Return [x, y] of the center of cell containing provided text 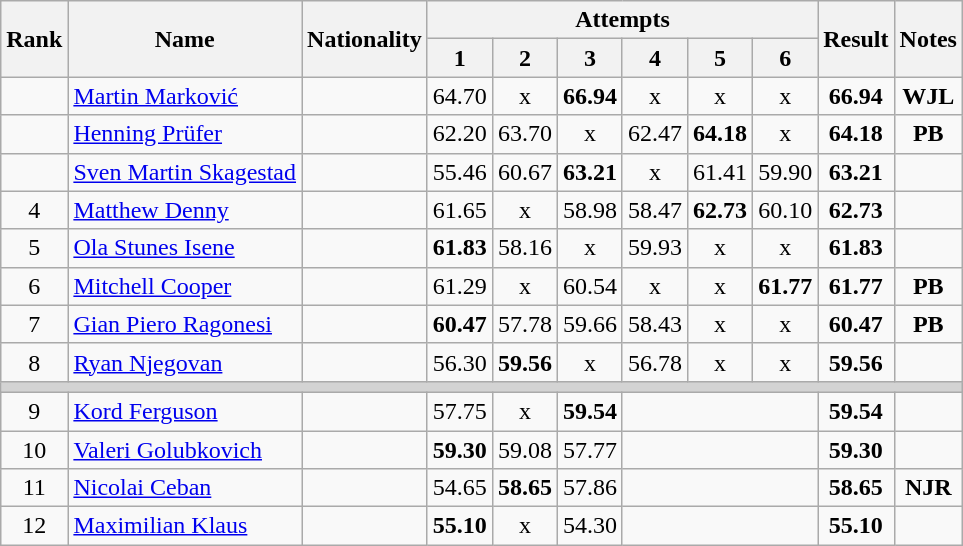
58.16 [524, 248]
Attempts [622, 20]
Matthew Denny [185, 210]
Gian Piero Ragonesi [185, 324]
60.54 [590, 286]
57.77 [590, 449]
61.65 [460, 210]
60.67 [524, 172]
Martin Marković [185, 96]
57.75 [460, 411]
59.90 [786, 172]
8 [34, 362]
Result [856, 39]
64.70 [460, 96]
Sven Martin Skagestad [185, 172]
Henning Prüfer [185, 134]
58.43 [654, 324]
54.30 [590, 526]
Nicolai Ceban [185, 488]
59.93 [654, 248]
62.47 [654, 134]
57.86 [590, 488]
Kord Ferguson [185, 411]
NJR [928, 488]
60.10 [786, 210]
61.41 [720, 172]
54.65 [460, 488]
58.47 [654, 210]
56.30 [460, 362]
Notes [928, 39]
1 [460, 58]
12 [34, 526]
Ola Stunes Isene [185, 248]
59.66 [590, 324]
61.29 [460, 286]
59.08 [524, 449]
57.78 [524, 324]
Valeri Golubkovich [185, 449]
3 [590, 58]
Ryan Njegovan [185, 362]
62.20 [460, 134]
56.78 [654, 362]
55.46 [460, 172]
Maximilian Klaus [185, 526]
63.70 [524, 134]
Name [185, 39]
Mitchell Cooper [185, 286]
11 [34, 488]
58.98 [590, 210]
10 [34, 449]
WJL [928, 96]
2 [524, 58]
Rank [34, 39]
7 [34, 324]
9 [34, 411]
Nationality [365, 39]
